Extract the [x, y] coordinate from the center of the cell holding the provided text.  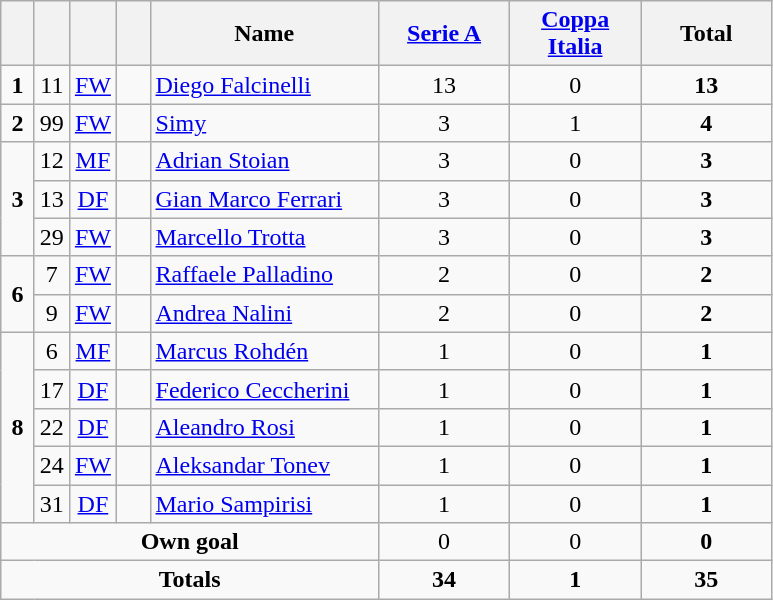
Aleandro Rosi [264, 427]
34 [444, 580]
9 [52, 313]
22 [52, 427]
99 [52, 123]
12 [52, 161]
Marcus Rohdén [264, 351]
Andrea Nalini [264, 313]
Mario Sampirisi [264, 503]
Marcello Trotta [264, 237]
Simy [264, 123]
11 [52, 85]
29 [52, 237]
24 [52, 465]
Totals [190, 580]
31 [52, 503]
Serie A [444, 34]
35 [706, 580]
Aleksandar Tonev [264, 465]
Name [264, 34]
Adrian Stoian [264, 161]
Coppa Italia [576, 34]
7 [52, 275]
Diego Falcinelli [264, 85]
17 [52, 389]
Raffaele Palladino [264, 275]
Gian Marco Ferrari [264, 199]
Federico Ceccherini [264, 389]
Own goal [190, 542]
Total [706, 34]
8 [18, 427]
4 [706, 123]
